Find where the given text appears and provide that cell's center as (x, y) coordinate. 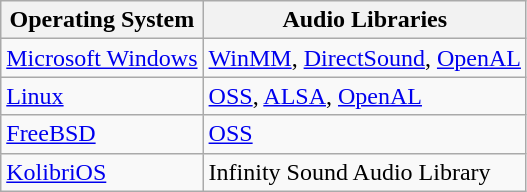
Microsoft Windows (102, 58)
FreeBSD (102, 134)
Audio Libraries (364, 20)
OSS, ALSA, OpenAL (364, 96)
KolibriOS (102, 172)
Infinity Sound Audio Library (364, 172)
Operating System (102, 20)
Linux (102, 96)
OSS (364, 134)
WinMM, DirectSound, OpenAL (364, 58)
